For the text-containing cell, return its midpoint in [x, y] coordinate format. 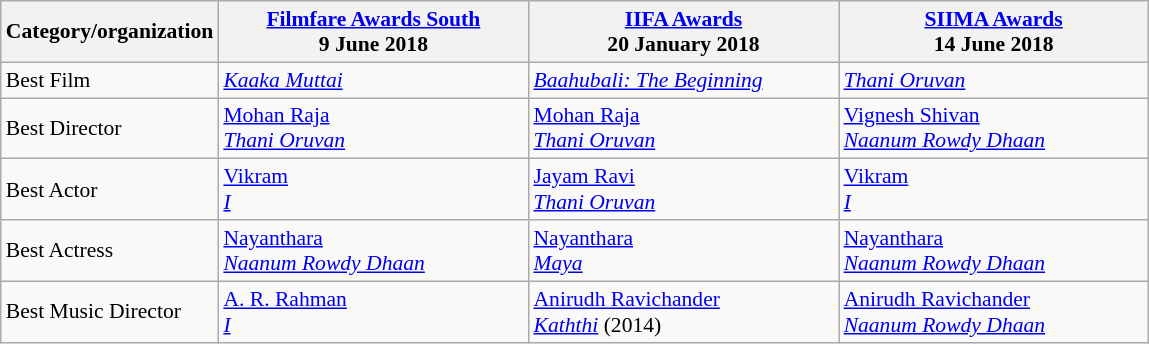
Anirudh RavichanderKaththi (2014) [683, 312]
Anirudh RavichanderNaanum Rowdy Dhaan [994, 312]
Best Actress [110, 250]
A. R. RahmanI [373, 312]
Best Film [110, 80]
Thani Oruvan [994, 80]
Vignesh ShivanNaanum Rowdy Dhaan [994, 128]
IIFA Awards20 January 2018 [683, 32]
NayantharaMaya [683, 250]
Baahubali: The Beginning [683, 80]
Jayam RaviThani Oruvan [683, 190]
Best Music Director [110, 312]
Best Director [110, 128]
Best Actor [110, 190]
Kaaka Muttai [373, 80]
SIIMA Awards14 June 2018 [994, 32]
Category/organization [110, 32]
Filmfare Awards South9 June 2018 [373, 32]
